Return [x, y] of the center of cell containing provided text 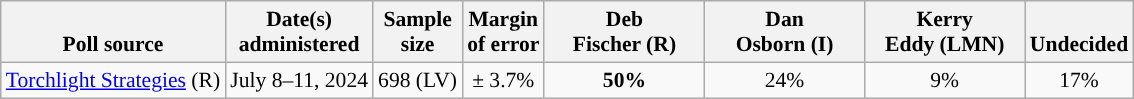
KerryEddy (LMN) [945, 32]
Poll source [113, 32]
9% [945, 80]
50% [624, 80]
Torchlight Strategies (R) [113, 80]
Marginof error [503, 32]
DebFischer (R) [624, 32]
July 8–11, 2024 [299, 80]
Samplesize [418, 32]
± 3.7% [503, 80]
698 (LV) [418, 80]
Date(s)administered [299, 32]
Undecided [1079, 32]
17% [1079, 80]
DanOsborn (I) [784, 32]
24% [784, 80]
